Scan for the cell matching the given text and deliver its (X, Y) coordinate at center. 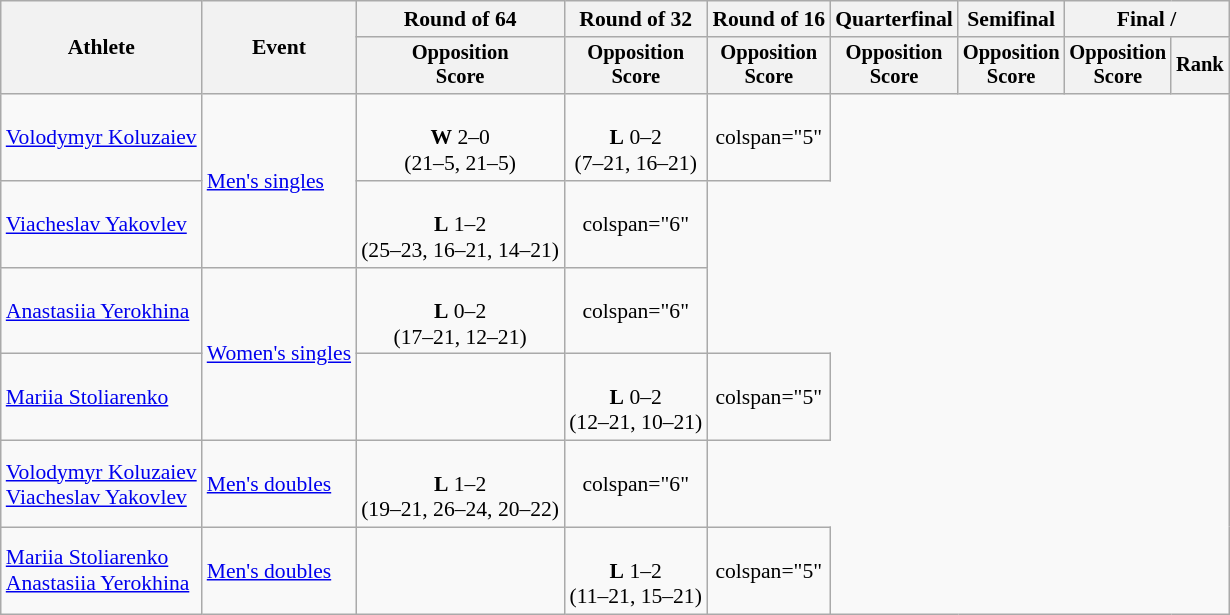
Athlete (102, 48)
Rank (1200, 66)
Anastasiia Yerokhina (102, 312)
Round of 16 (768, 19)
Men's singles (279, 180)
W 2–0(21–5, 21–5) (460, 138)
Round of 64 (460, 19)
L 1–2(11–21, 15–21) (636, 572)
Women's singles (279, 354)
L 0–2(12–21, 10–21) (636, 398)
L 1–2(19–21, 26–24, 20–22) (460, 484)
Quarterfinal (894, 19)
L 1–2(25–23, 16–21, 14–21) (460, 224)
Round of 32 (636, 19)
L 0–2(17–21, 12–21) (460, 312)
L 0–2(7–21, 16–21) (636, 138)
Semifinal (1012, 19)
Volodymyr Koluzaiev (102, 138)
Event (279, 48)
Final / (1146, 19)
Mariia Stoliarenko (102, 398)
Viacheslav Yakovlev (102, 224)
Volodymyr KoluzaievViacheslav Yakovlev (102, 484)
Mariia StoliarenkoAnastasiia Yerokhina (102, 572)
